Determine the (X, Y) coordinate at the center of the cell enclosing the given text.  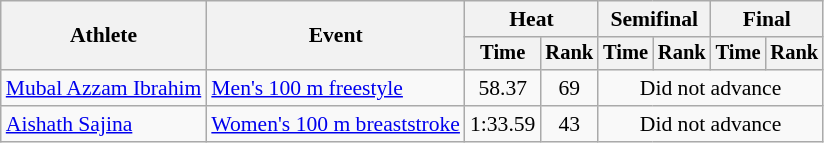
Event (336, 36)
Final (767, 19)
69 (569, 88)
1:33.59 (502, 124)
Semifinal (654, 19)
43 (569, 124)
Men's 100 m freestyle (336, 88)
Women's 100 m breaststroke (336, 124)
58.37 (502, 88)
Heat (532, 19)
Aishath Sajina (104, 124)
Athlete (104, 36)
Mubal Azzam Ibrahim (104, 88)
